Provide the [x, y] coordinate of the cell's center where the given text is located.  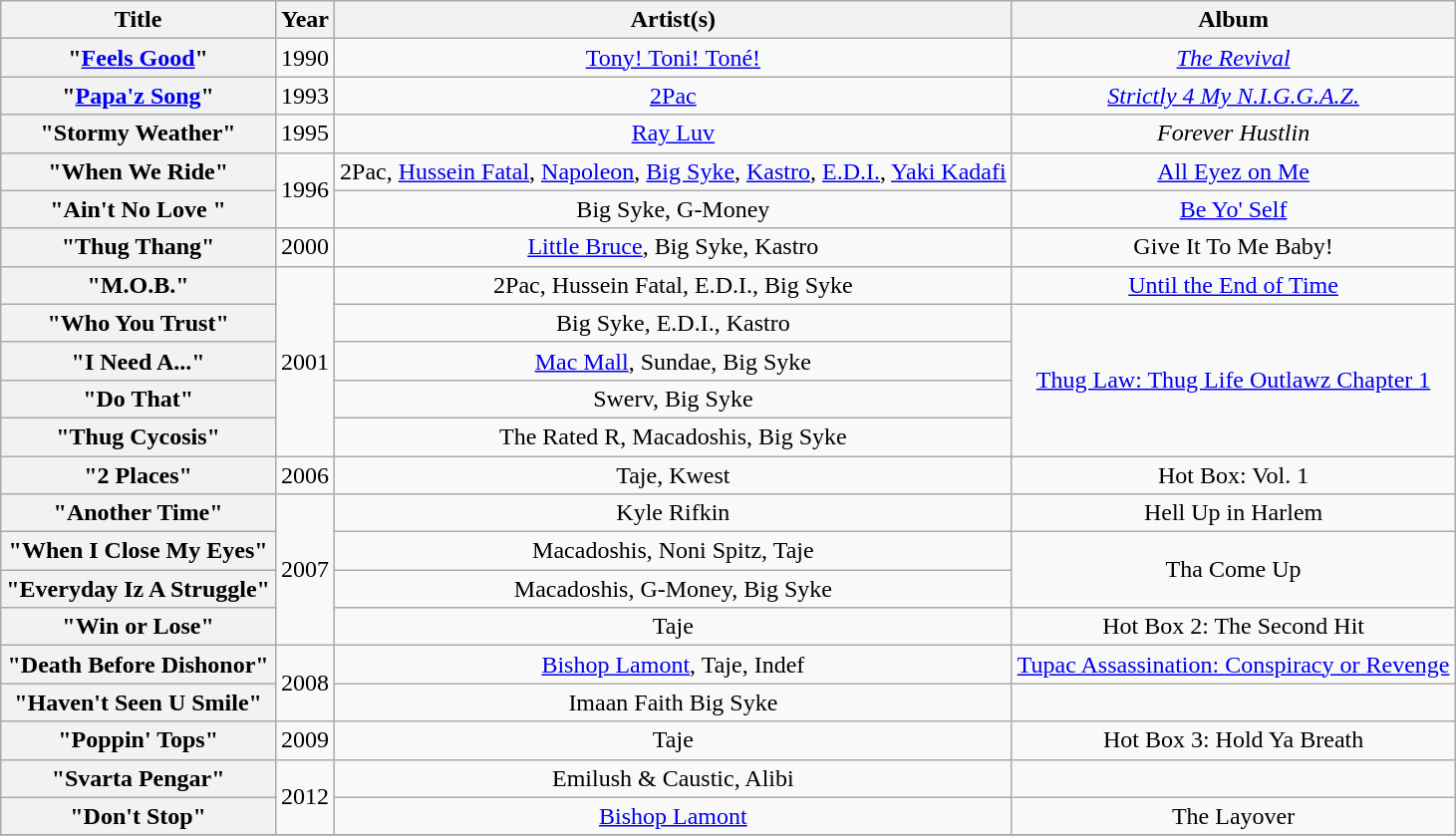
Hot Box 3: Hold Ya Breath [1234, 740]
"Win or Lose" [139, 627]
Strictly 4 My N.I.G.G.A.Z. [1234, 96]
Taje, Kwest [674, 475]
"Ain't No Love " [139, 209]
"When I Close My Eyes" [139, 551]
1990 [305, 58]
Be Yo' Self [1234, 209]
2006 [305, 475]
2009 [305, 740]
Little Bruce, Big Syke, Kastro [674, 247]
2012 [305, 797]
1996 [305, 190]
Bishop Lamont, Taje, Indef [674, 665]
1993 [305, 96]
Big Syke, G-Money [674, 209]
Macadoshis, Noni Spitz, Taje [674, 551]
Until the End of Time [1234, 285]
Tupac Assassination: Conspiracy or Revenge [1234, 665]
Artist(s) [674, 20]
2001 [305, 361]
"Who You Trust" [139, 323]
Title [139, 20]
"Thug Thang" [139, 247]
Thug Law: Thug Life Outlawz Chapter 1 [1234, 380]
Tha Come Up [1234, 570]
Big Syke, E.D.I., Kastro [674, 323]
"Haven't Seen U Smile" [139, 702]
"Don't Stop" [139, 816]
"Thug Cycosis" [139, 436]
"Another Time" [139, 513]
Swerv, Big Syke [674, 399]
1995 [305, 134]
Bishop Lamont [674, 816]
Imaan Faith Big Syke [674, 702]
Tony! Toni! Toné! [674, 58]
2Pac, Hussein Fatal, E.D.I., Big Syke [674, 285]
2Pac, Hussein Fatal, Napoleon, Big Syke, Kastro, E.D.I., Yaki Kadafi [674, 171]
Kyle Rifkin [674, 513]
Give It To Me Baby! [1234, 247]
The Revival [1234, 58]
Album [1234, 20]
2Pac [674, 96]
Hell Up in Harlem [1234, 513]
2008 [305, 684]
"M.O.B." [139, 285]
Mac Mall, Sundae, Big Syke [674, 361]
"Poppin' Tops" [139, 740]
"2 Places" [139, 475]
Forever Hustlin [1234, 134]
"When We Ride" [139, 171]
All Eyez on Me [1234, 171]
"Do That" [139, 399]
"Feels Good" [139, 58]
Emilush & Caustic, Alibi [674, 778]
"Svarta Pengar" [139, 778]
Hot Box: Vol. 1 [1234, 475]
The Rated R, Macadoshis, Big Syke [674, 436]
"Stormy Weather" [139, 134]
Year [305, 20]
"Everyday Iz A Struggle" [139, 589]
"Papa'z Song" [139, 96]
The Layover [1234, 816]
Hot Box 2: The Second Hit [1234, 627]
2007 [305, 570]
"I Need A..." [139, 361]
"Death Before Dishonor" [139, 665]
Ray Luv [674, 134]
Macadoshis, G-Money, Big Syke [674, 589]
2000 [305, 247]
